From the cell containing the given text, extract its center point as [x, y] coordinate. 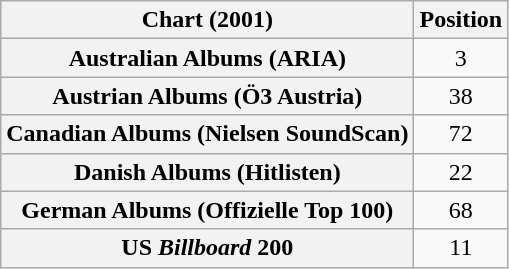
German Albums (Offizielle Top 100) [208, 210]
68 [461, 210]
Position [461, 20]
22 [461, 172]
38 [461, 96]
US Billboard 200 [208, 248]
Australian Albums (ARIA) [208, 58]
3 [461, 58]
Chart (2001) [208, 20]
72 [461, 134]
Austrian Albums (Ö3 Austria) [208, 96]
11 [461, 248]
Canadian Albums (Nielsen SoundScan) [208, 134]
Danish Albums (Hitlisten) [208, 172]
